Return [x, y] of the center of cell containing provided text 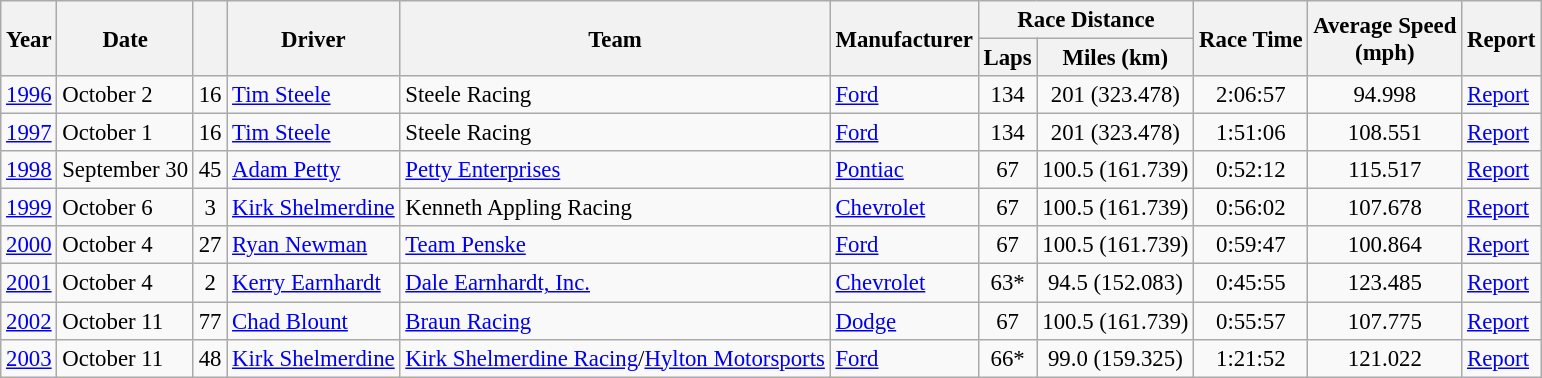
100.864 [1385, 245]
0:59:47 [1251, 245]
121.022 [1385, 358]
October 2 [125, 95]
107.775 [1385, 321]
Adam Petty [314, 170]
Chad Blount [314, 321]
2 [210, 283]
77 [210, 321]
Race Time [1251, 38]
September 30 [125, 170]
Pontiac [904, 170]
Manufacturer [904, 38]
0:55:57 [1251, 321]
115.517 [1385, 170]
1:51:06 [1251, 133]
Kenneth Appling Racing [615, 208]
Race Distance [1086, 20]
0:45:55 [1251, 283]
0:56:02 [1251, 208]
Petty Enterprises [615, 170]
123.485 [1385, 283]
October 1 [125, 133]
48 [210, 358]
1:21:52 [1251, 358]
66* [1008, 358]
Team [615, 38]
108.551 [1385, 133]
Kerry Earnhardt [314, 283]
1996 [29, 95]
2:06:57 [1251, 95]
99.0 (159.325) [1116, 358]
Team Penske [615, 245]
Average Speed(mph) [1385, 38]
1999 [29, 208]
Driver [314, 38]
107.678 [1385, 208]
94.998 [1385, 95]
1998 [29, 170]
Ryan Newman [314, 245]
45 [210, 170]
2000 [29, 245]
Dale Earnhardt, Inc. [615, 283]
63* [1008, 283]
Kirk Shelmerdine Racing/Hylton Motorsports [615, 358]
0:52:12 [1251, 170]
2001 [29, 283]
October 6 [125, 208]
1997 [29, 133]
Miles (km) [1116, 58]
2002 [29, 321]
Date [125, 38]
94.5 (152.083) [1116, 283]
2003 [29, 358]
3 [210, 208]
Braun Racing [615, 321]
Year [29, 38]
Laps [1008, 58]
Dodge [904, 321]
27 [210, 245]
